Return the [x, y] coordinate for the center point of the cell that contains the specified text.  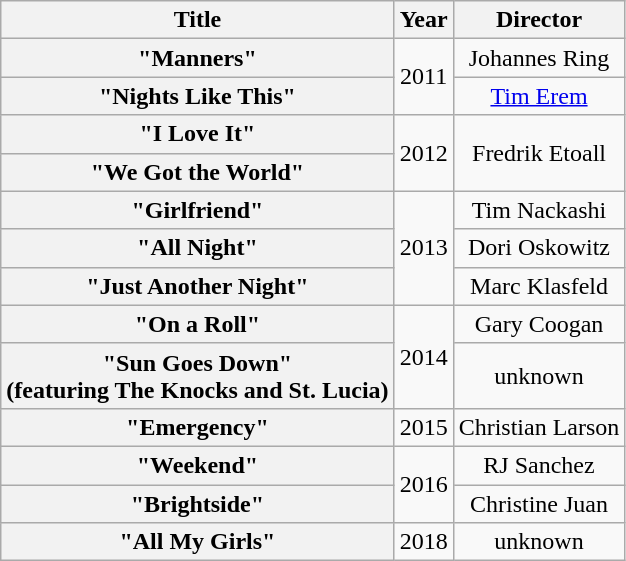
Title [198, 20]
"On a Roll" [198, 324]
"Emergency" [198, 427]
Tim Nackashi [539, 210]
Gary Coogan [539, 324]
Christine Juan [539, 503]
2012 [424, 153]
"I Love It" [198, 134]
Johannes Ring [539, 58]
"Girlfriend" [198, 210]
2016 [424, 484]
2014 [424, 356]
"All My Girls" [198, 542]
2018 [424, 542]
Director [539, 20]
"Nights Like This" [198, 96]
"Manners" [198, 58]
Marc Klasfeld [539, 286]
2015 [424, 427]
"Just Another Night" [198, 286]
"All Night" [198, 248]
2013 [424, 248]
Tim Erem [539, 96]
RJ Sanchez [539, 465]
Year [424, 20]
Christian Larson [539, 427]
"We Got the World" [198, 172]
"Brightside" [198, 503]
2011 [424, 77]
"Sun Goes Down"(featuring The Knocks and St. Lucia) [198, 376]
Fredrik Etoall [539, 153]
"Weekend" [198, 465]
Dori Oskowitz [539, 248]
